Extract the [x, y] coordinate from the center of the cell holding the provided text.  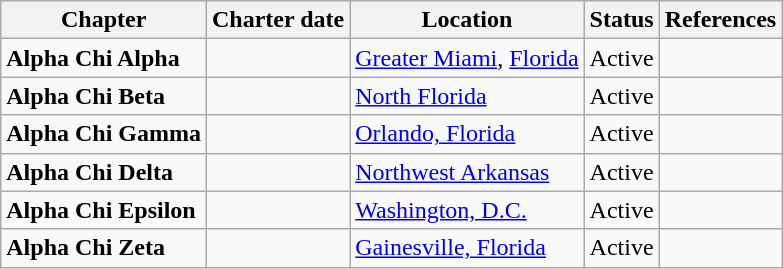
Status [622, 20]
North Florida [467, 96]
Alpha Chi Gamma [104, 134]
Alpha Chi Beta [104, 96]
Gainesville, Florida [467, 248]
Location [467, 20]
Alpha Chi Epsilon [104, 210]
Alpha Chi Delta [104, 172]
Greater Miami, Florida [467, 58]
References [720, 20]
Northwest Arkansas [467, 172]
Washington, D.C. [467, 210]
Orlando, Florida [467, 134]
Alpha Chi Zeta [104, 248]
Charter date [278, 20]
Alpha Chi Alpha [104, 58]
Chapter [104, 20]
